Return the [x, y] coordinate for the center point of the cell that contains the specified text.  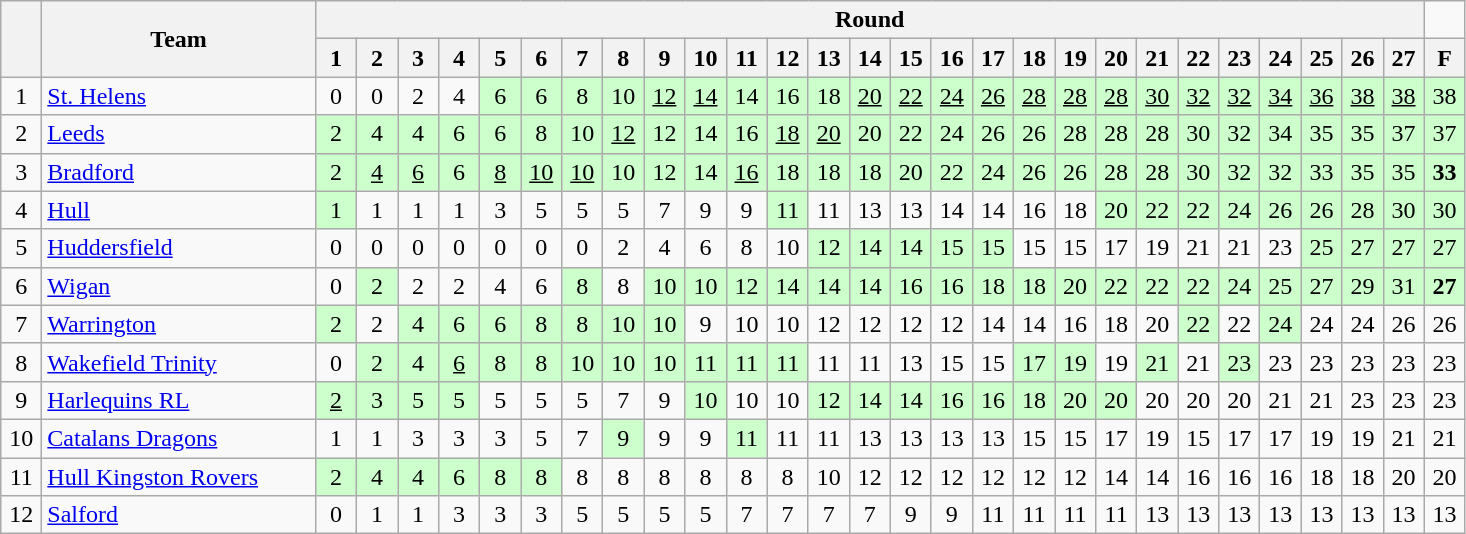
Huddersfield [179, 248]
Hull [179, 210]
Team [179, 39]
Leeds [179, 134]
Wigan [179, 286]
Bradford [179, 172]
Harlequins RL [179, 400]
Warrington [179, 324]
Hull Kingston Rovers [179, 477]
Salford [179, 515]
36 [1322, 96]
31 [1404, 286]
29 [1362, 286]
Catalans Dragons [179, 438]
Round [870, 20]
Wakefield Trinity [179, 362]
St. Helens [179, 96]
F [1444, 58]
